Output the (X, Y) coordinate of the center of the cell containing the given text.  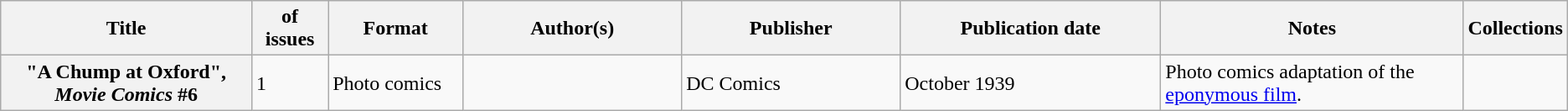
"A Chump at Oxford", Movie Comics #6 (126, 82)
Title (126, 29)
Author(s) (573, 29)
Photo comics adaptation of the eponymous film. (1312, 82)
Collections (1515, 29)
DC Comics (791, 82)
Format (395, 29)
October 1939 (1030, 82)
Photo comics (395, 82)
Notes (1312, 29)
Publisher (791, 29)
Publication date (1030, 29)
1 (290, 82)
of issues (290, 29)
